Pinpoint the cell where the given text exists, returning its [X, Y] midpoint coordinate. 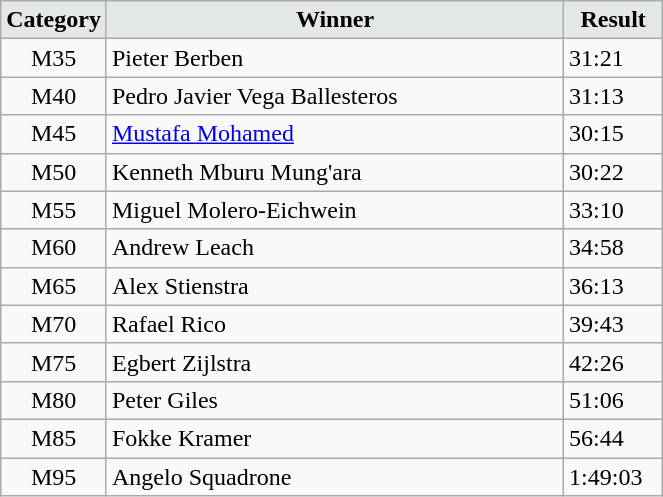
56:44 [614, 438]
M85 [54, 438]
Pieter Berben [334, 58]
Pedro Javier Vega Ballesteros [334, 96]
Egbert Zijlstra [334, 362]
39:43 [614, 324]
33:10 [614, 210]
30:22 [614, 172]
M35 [54, 58]
31:21 [614, 58]
M80 [54, 400]
34:58 [614, 248]
M70 [54, 324]
36:13 [614, 286]
M40 [54, 96]
Mustafa Mohamed [334, 134]
31:13 [614, 96]
Category [54, 20]
M75 [54, 362]
1:49:03 [614, 477]
M65 [54, 286]
42:26 [614, 362]
Miguel Molero-Eichwein [334, 210]
M60 [54, 248]
Angelo Squadrone [334, 477]
Kenneth Mburu Mung'ara [334, 172]
30:15 [614, 134]
Peter Giles [334, 400]
Alex Stienstra [334, 286]
M45 [54, 134]
Rafael Rico [334, 324]
Fokke Kramer [334, 438]
Result [614, 20]
Winner [334, 20]
M95 [54, 477]
M55 [54, 210]
51:06 [614, 400]
M50 [54, 172]
Andrew Leach [334, 248]
